Scan for the cell matching the given text and deliver its (X, Y) coordinate at center. 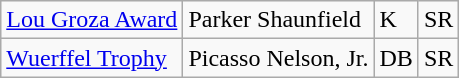
Wuerffel Trophy (92, 58)
DB (396, 58)
Parker Shaunfield (278, 20)
Picasso Nelson, Jr. (278, 58)
Lou Groza Award (92, 20)
K (396, 20)
